Find where the given text appears and provide that cell's center as [x, y] coordinate. 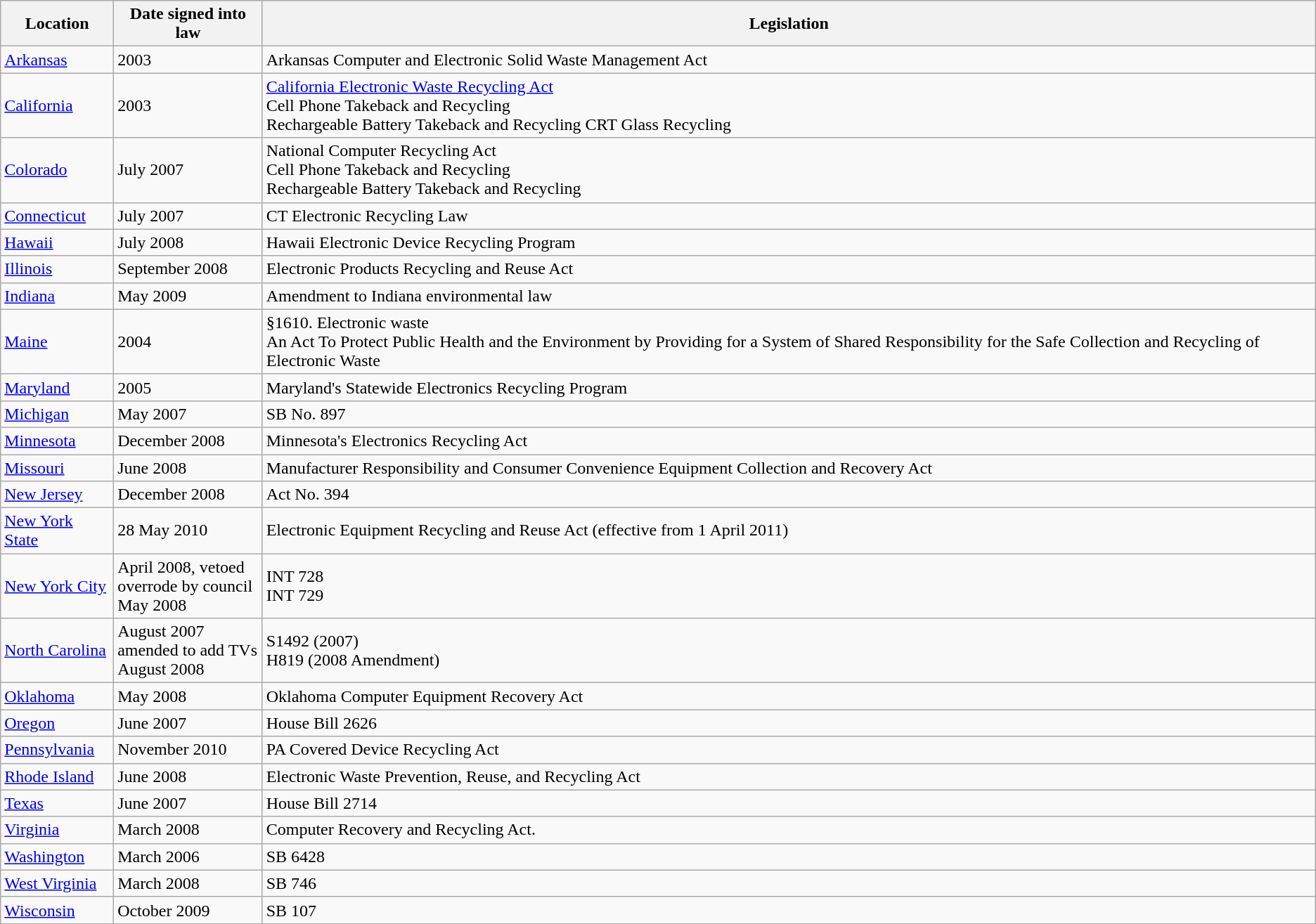
North Carolina [58, 651]
National Computer Recycling ActCell Phone Takeback and RecyclingRechargeable Battery Takeback and Recycling [789, 170]
28 May 2010 [188, 531]
Illinois [58, 269]
SB 746 [789, 883]
Maryland [58, 387]
Colorado [58, 170]
Michigan [58, 414]
October 2009 [188, 910]
California [58, 105]
Maine [58, 341]
SB No. 897 [789, 414]
Location [58, 24]
Manufacturer Responsibility and Consumer Convenience Equipment Collection and Recovery Act [789, 467]
Virginia [58, 830]
Wisconsin [58, 910]
Oklahoma Computer Equipment Recovery Act [789, 696]
September 2008 [188, 269]
Hawaii Electronic Device Recycling Program [789, 242]
May 2007 [188, 414]
Arkansas [58, 60]
INT 728 INT 729 [789, 586]
Missouri [58, 467]
Act No. 394 [789, 495]
Pennsylvania [58, 750]
Electronic Products Recycling and Reuse Act [789, 269]
New York State [58, 531]
Minnesota [58, 441]
Maryland's Statewide Electronics Recycling Program [789, 387]
Date signed into law [188, 24]
Rhode Island [58, 776]
2005 [188, 387]
House Bill 2714 [789, 803]
July 2008 [188, 242]
Washington [58, 857]
May 2008 [188, 696]
Oregon [58, 723]
May 2009 [188, 296]
April 2008, vetoed overrode by council May 2008 [188, 586]
Electronic Equipment Recycling and Reuse Act (effective from 1 April 2011) [789, 531]
Amendment to Indiana environmental law [789, 296]
Texas [58, 803]
House Bill 2626 [789, 723]
CT Electronic Recycling Law [789, 216]
Minnesota's Electronics Recycling Act [789, 441]
Computer Recovery and Recycling Act. [789, 830]
2004 [188, 341]
Hawaii [58, 242]
Arkansas Computer and Electronic Solid Waste Management Act [789, 60]
Legislation [789, 24]
Oklahoma [58, 696]
Indiana [58, 296]
West Virginia [58, 883]
New Jersey [58, 495]
PA Covered Device Recycling Act [789, 750]
S1492 (2007) H819 (2008 Amendment) [789, 651]
November 2010 [188, 750]
March 2006 [188, 857]
August 2007 amended to add TVs August 2008 [188, 651]
California Electronic Waste Recycling ActCell Phone Takeback and RecyclingRechargeable Battery Takeback and Recycling CRT Glass Recycling [789, 105]
SB 6428 [789, 857]
SB 107 [789, 910]
New York City [58, 586]
Electronic Waste Prevention, Reuse, and Recycling Act [789, 776]
Connecticut [58, 216]
